For the text-containing cell, return its midpoint in (X, Y) coordinate format. 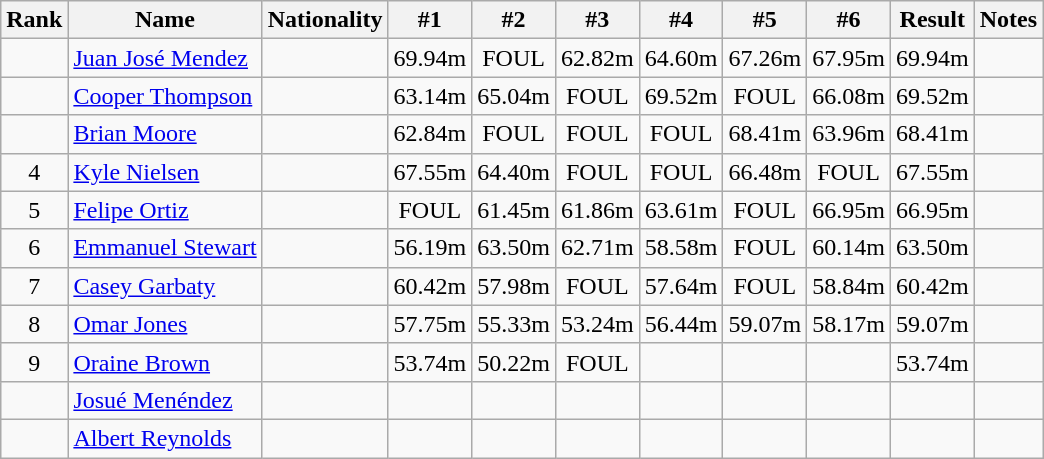
8 (34, 324)
Albert Reynolds (165, 438)
57.75m (430, 324)
63.96m (849, 134)
Kyle Nielsen (165, 172)
66.08m (849, 96)
63.14m (430, 96)
65.04m (514, 96)
Josué Menéndez (165, 400)
62.82m (597, 58)
Omar Jones (165, 324)
61.86m (597, 210)
60.14m (849, 248)
57.64m (681, 286)
Emmanuel Stewart (165, 248)
64.40m (514, 172)
63.61m (681, 210)
#1 (430, 20)
Felipe Ortiz (165, 210)
Oraine Brown (165, 362)
67.26m (765, 58)
66.48m (765, 172)
#3 (597, 20)
Cooper Thompson (165, 96)
Brian Moore (165, 134)
#6 (849, 20)
#2 (514, 20)
67.95m (849, 58)
#5 (765, 20)
Result (932, 20)
58.58m (681, 248)
Casey Garbaty (165, 286)
61.45m (514, 210)
64.60m (681, 58)
9 (34, 362)
62.71m (597, 248)
Juan José Mendez (165, 58)
55.33m (514, 324)
Notes (1008, 20)
Name (165, 20)
7 (34, 286)
6 (34, 248)
Nationality (325, 20)
53.24m (597, 324)
5 (34, 210)
50.22m (514, 362)
57.98m (514, 286)
Rank (34, 20)
56.44m (681, 324)
#4 (681, 20)
4 (34, 172)
58.84m (849, 286)
58.17m (849, 324)
62.84m (430, 134)
56.19m (430, 248)
